Capture the cell that displays the provided text and extract its [X, Y] central coordinate. 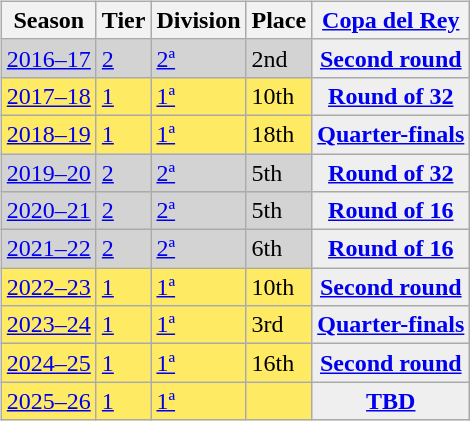
2017–18 [48, 96]
6th [279, 249]
Tier [124, 20]
Place [279, 20]
16th [279, 363]
2021–22 [48, 249]
2025–26 [48, 401]
Season [48, 20]
Division [198, 20]
2018–19 [48, 134]
2019–20 [48, 173]
2022–23 [48, 287]
Copa del Rey [391, 20]
2nd [279, 58]
2016–17 [48, 58]
3rd [279, 325]
2023–24 [48, 325]
2020–21 [48, 211]
18th [279, 134]
2024–25 [48, 363]
TBD [391, 401]
